From the cell containing the given text, extract its center point as [x, y] coordinate. 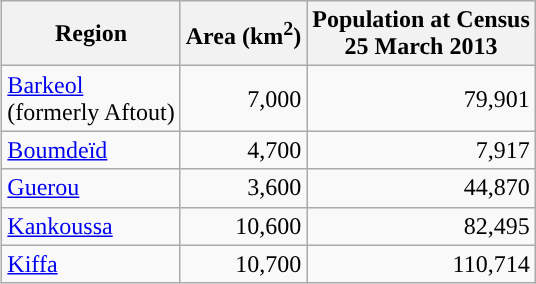
7,917 [421, 150]
110,714 [421, 264]
10,600 [244, 226]
7,000 [244, 98]
Guerou [91, 188]
82,495 [421, 226]
Barkeol(formerly Aftout) [91, 98]
Population at Census 25 March 2013 [421, 34]
Kiffa [91, 264]
3,600 [244, 188]
79,901 [421, 98]
Area (km2) [244, 34]
Region [91, 34]
Kankoussa [91, 226]
4,700 [244, 150]
44,870 [421, 188]
10,700 [244, 264]
Boumdeïd [91, 150]
